For the text-containing cell, return its midpoint in (x, y) coordinate format. 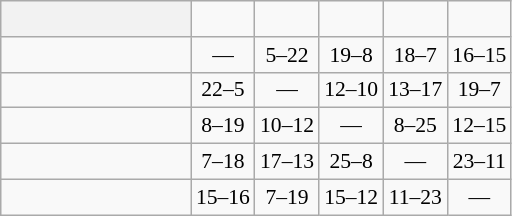
8–19 (223, 126)
16–15 (479, 55)
22–5 (223, 90)
13–17 (415, 90)
15–16 (223, 197)
8–25 (415, 126)
25–8 (351, 162)
10–12 (287, 126)
11–23 (415, 197)
7–19 (287, 197)
19–7 (479, 90)
17–13 (287, 162)
23–11 (479, 162)
12–15 (479, 126)
5–22 (287, 55)
7–18 (223, 162)
12–10 (351, 90)
15–12 (351, 197)
18–7 (415, 55)
19–8 (351, 55)
